Scan for the cell matching the given text and deliver its (x, y) coordinate at center. 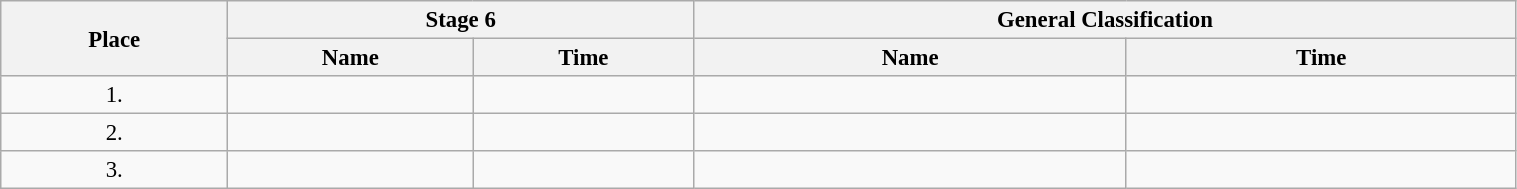
General Classification (1105, 20)
1. (114, 95)
2. (114, 133)
Stage 6 (461, 20)
3. (114, 170)
Place (114, 38)
